Output the (X, Y) coordinate of the center of the cell containing the given text.  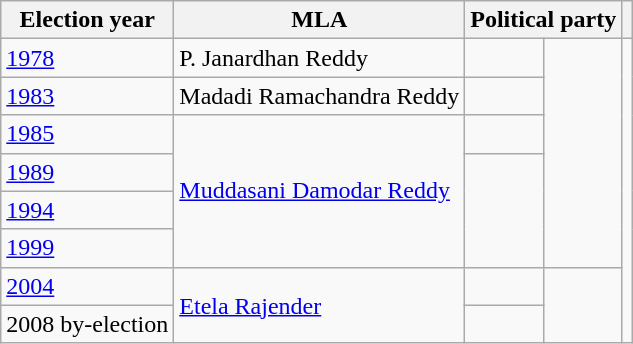
MLA (320, 20)
1978 (88, 58)
Muddasani Damodar Reddy (320, 191)
1983 (88, 96)
Madadi Ramachandra Reddy (320, 96)
Etela Rajender (320, 305)
1999 (88, 248)
P. Janardhan Reddy (320, 58)
1985 (88, 134)
2004 (88, 286)
1994 (88, 210)
2008 by-election (88, 324)
Political party (544, 20)
Election year (88, 20)
1989 (88, 172)
